Return the [x, y] coordinate for the center point of the cell that contains the specified text.  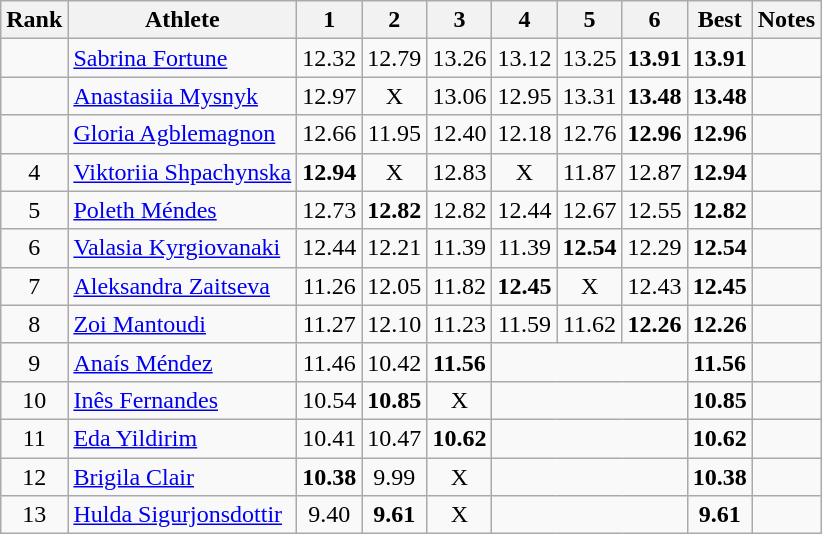
Viktoriia Shpachynska [182, 172]
7 [34, 286]
Valasia Kyrgiovanaki [182, 248]
12.97 [330, 96]
12.05 [394, 286]
11.82 [460, 286]
11.87 [590, 172]
12.40 [460, 134]
Hulda Sigurjonsdottir [182, 515]
12.32 [330, 58]
3 [460, 20]
10.47 [394, 438]
12.21 [394, 248]
9.40 [330, 515]
Gloria Agblemagnon [182, 134]
12.79 [394, 58]
9 [34, 362]
11.95 [394, 134]
Poleth Méndes [182, 210]
Best [720, 20]
13.06 [460, 96]
12.66 [330, 134]
12.18 [524, 134]
12.67 [590, 210]
13 [34, 515]
8 [34, 324]
Inês Fernandes [182, 400]
Rank [34, 20]
11.59 [524, 324]
Eda Yildirim [182, 438]
12.10 [394, 324]
11.26 [330, 286]
11.62 [590, 324]
10.42 [394, 362]
13.25 [590, 58]
10.41 [330, 438]
12.95 [524, 96]
9.99 [394, 477]
12.76 [590, 134]
11.23 [460, 324]
13.12 [524, 58]
Athlete [182, 20]
12.73 [330, 210]
Brigila Clair [182, 477]
11.27 [330, 324]
11 [34, 438]
10.54 [330, 400]
12 [34, 477]
2 [394, 20]
Anaís Méndez [182, 362]
Zoi Mantoudi [182, 324]
13.26 [460, 58]
Sabrina Fortune [182, 58]
Notes [786, 20]
Aleksandra Zaitseva [182, 286]
1 [330, 20]
12.87 [654, 172]
12.83 [460, 172]
12.43 [654, 286]
12.55 [654, 210]
Anastasiia Mysnyk [182, 96]
11.46 [330, 362]
12.29 [654, 248]
13.31 [590, 96]
10 [34, 400]
